Return the (x, y) coordinate for the center point of the cell that contains the specified text.  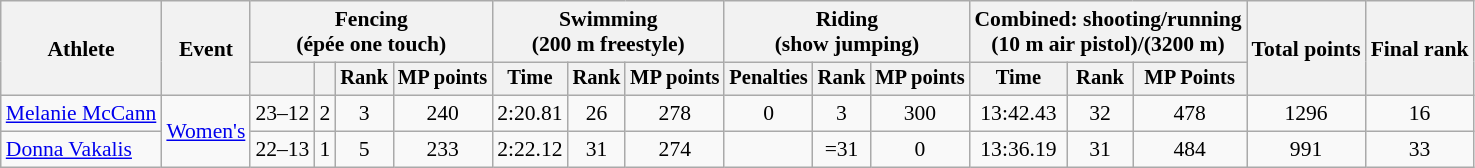
13:42.43 (1018, 114)
Donna Vakalis (82, 150)
484 (1190, 150)
300 (920, 114)
1 (324, 150)
278 (674, 114)
16 (1420, 114)
Melanie McCann (82, 114)
32 (1100, 114)
1296 (1306, 114)
MP Points (1190, 79)
Swimming(200 m freestyle) (608, 32)
2:20.81 (530, 114)
Combined: shooting/running(10 m air pistol)/(3200 m) (1108, 32)
991 (1306, 150)
23–12 (282, 114)
5 (364, 150)
Fencing(épée one touch) (371, 32)
2:22.12 (530, 150)
22–13 (282, 150)
Penalties (768, 79)
Riding(show jumping) (846, 32)
2 (324, 114)
240 (442, 114)
=31 (842, 150)
13:36.19 (1018, 150)
Total points (1306, 48)
Athlete (82, 48)
Women's (206, 132)
478 (1190, 114)
233 (442, 150)
274 (674, 150)
33 (1420, 150)
26 (597, 114)
Final rank (1420, 48)
Event (206, 48)
